Output the [X, Y] coordinate of the center of the cell containing the given text.  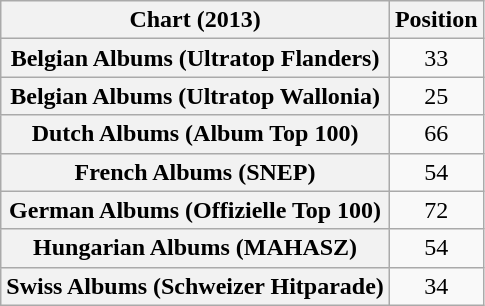
Chart (2013) [196, 20]
33 [436, 58]
Hungarian Albums (MAHASZ) [196, 248]
German Albums (Offizielle Top 100) [196, 210]
Dutch Albums (Album Top 100) [196, 134]
34 [436, 286]
Belgian Albums (Ultratop Flanders) [196, 58]
Swiss Albums (Schweizer Hitparade) [196, 286]
Belgian Albums (Ultratop Wallonia) [196, 96]
25 [436, 96]
Position [436, 20]
66 [436, 134]
72 [436, 210]
French Albums (SNEP) [196, 172]
